For the text-containing cell, return its midpoint in (x, y) coordinate format. 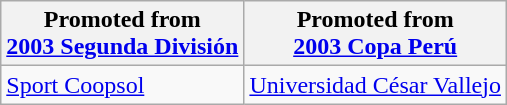
Promoted from2003 Segunda División (122, 34)
Universidad César Vallejo (376, 85)
Promoted from2003 Copa Perú (376, 34)
Sport Coopsol (122, 85)
